Return [x, y] of the center of cell containing provided text 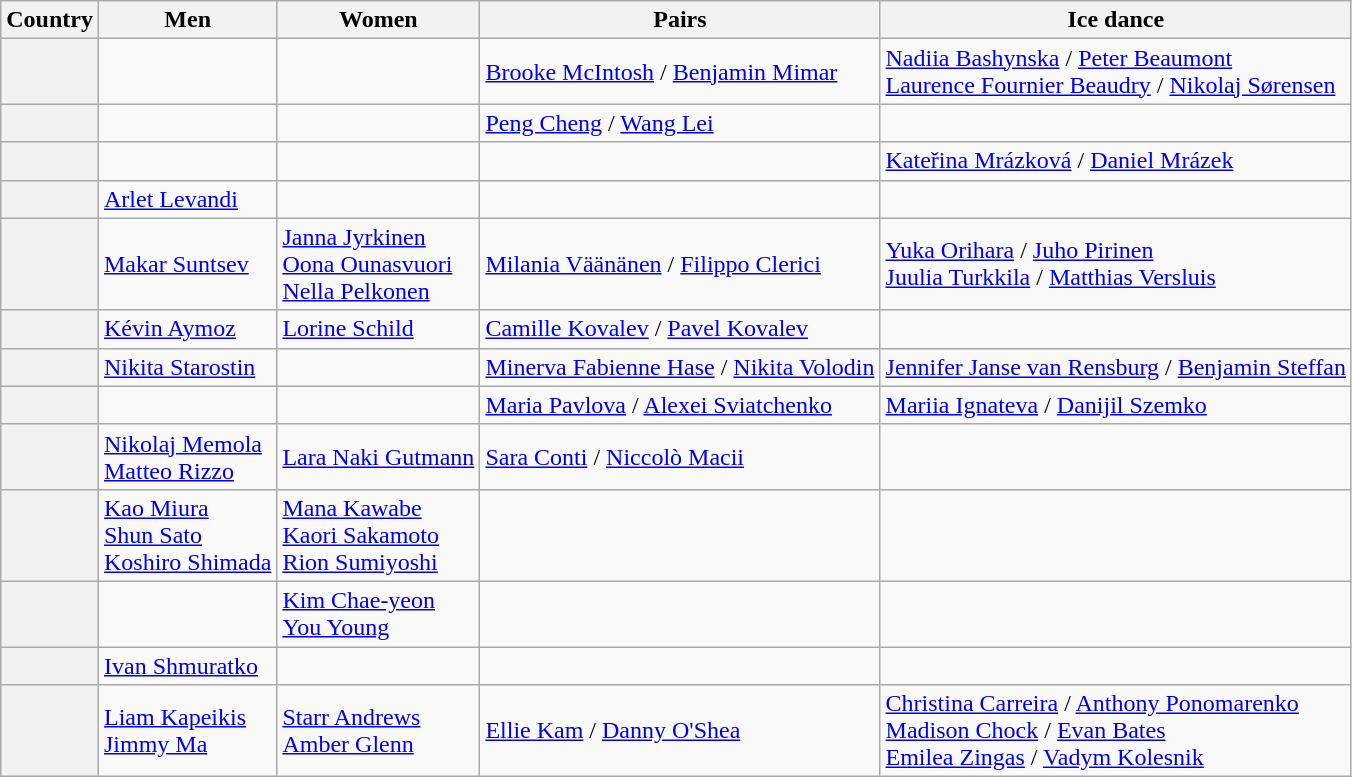
Maria Pavlova / Alexei Sviatchenko [680, 405]
Jennifer Janse van Rensburg / Benjamin Steffan [1116, 367]
Ice dance [1116, 20]
Kao MiuraShun SatoKoshiro Shimada [187, 535]
Kim Chae-yeonYou Young [378, 614]
Yuka Orihara / Juho PirinenJuulia Turkkila / Matthias Versluis [1116, 264]
Camille Kovalev / Pavel Kovalev [680, 329]
Nikolaj MemolaMatteo Rizzo [187, 456]
Janna JyrkinenOona OunasvuoriNella Pelkonen [378, 264]
Pairs [680, 20]
Lorine Schild [378, 329]
Country [50, 20]
Brooke McIntosh / Benjamin Mimar [680, 72]
Milania Väänänen / Filippo Clerici [680, 264]
Nadiia Bashynska / Peter BeaumontLaurence Fournier Beaudry / Nikolaj Sørensen [1116, 72]
Liam KapeikisJimmy Ma [187, 731]
Women [378, 20]
Mana KawabeKaori SakamotoRion Sumiyoshi [378, 535]
Ivan Shmuratko [187, 665]
Christina Carreira / Anthony PonomarenkoMadison Chock / Evan BatesEmilea Zingas / Vadym Kolesnik [1116, 731]
Arlet Levandi [187, 199]
Peng Cheng / Wang Lei [680, 123]
Kévin Aymoz [187, 329]
Minerva Fabienne Hase / Nikita Volodin [680, 367]
Sara Conti / Niccolò Macii [680, 456]
Lara Naki Gutmann [378, 456]
Kateřina Mrázková / Daniel Mrázek [1116, 161]
Mariia Ignateva / Danijil Szemko [1116, 405]
Ellie Kam / Danny O'Shea [680, 731]
Makar Suntsev [187, 264]
Starr AndrewsAmber Glenn [378, 731]
Nikita Starostin [187, 367]
Men [187, 20]
